Scan for the cell matching the given text and deliver its (X, Y) coordinate at center. 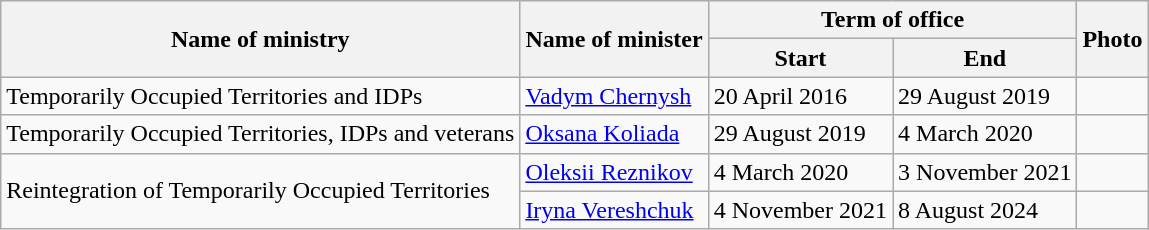
4 November 2021 (800, 210)
Oleksii Reznikov (614, 172)
Term of office (892, 20)
Name of minister (614, 39)
20 April 2016 (800, 96)
Iryna Vereshchuk (614, 210)
Start (800, 58)
3 November 2021 (985, 172)
Vadym Chernysh (614, 96)
Name of ministry (260, 39)
Oksana Koliada (614, 134)
Temporarily Occupied Territories, IDPs and veterans (260, 134)
Photo (1112, 39)
Temporarily Occupied Territories and IDPs (260, 96)
8 August 2024 (985, 210)
Reintegration of Temporarily Occupied Territories (260, 191)
End (985, 58)
